Extract the [x, y] coordinate from the center of the cell holding the provided text.  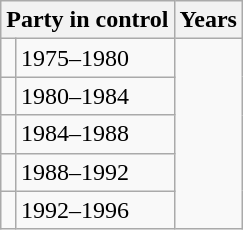
1975–1980 [94, 58]
Years [208, 20]
1984–1988 [94, 134]
Party in control [88, 20]
1980–1984 [94, 96]
1992–1996 [94, 210]
1988–1992 [94, 172]
